Provide the [X, Y] coordinate of the cell's center where the given text is located.  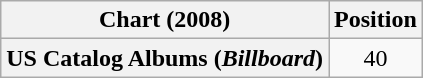
US Catalog Albums (Billboard) [165, 58]
Chart (2008) [165, 20]
Position [376, 20]
40 [376, 58]
